Return [x, y] of the center of cell containing provided text 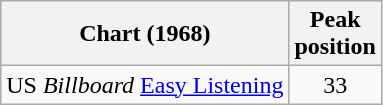
US Billboard Easy Listening [145, 85]
Chart (1968) [145, 34]
33 [335, 85]
Peakposition [335, 34]
